Find where the given text appears and provide that cell's center as (X, Y) coordinate. 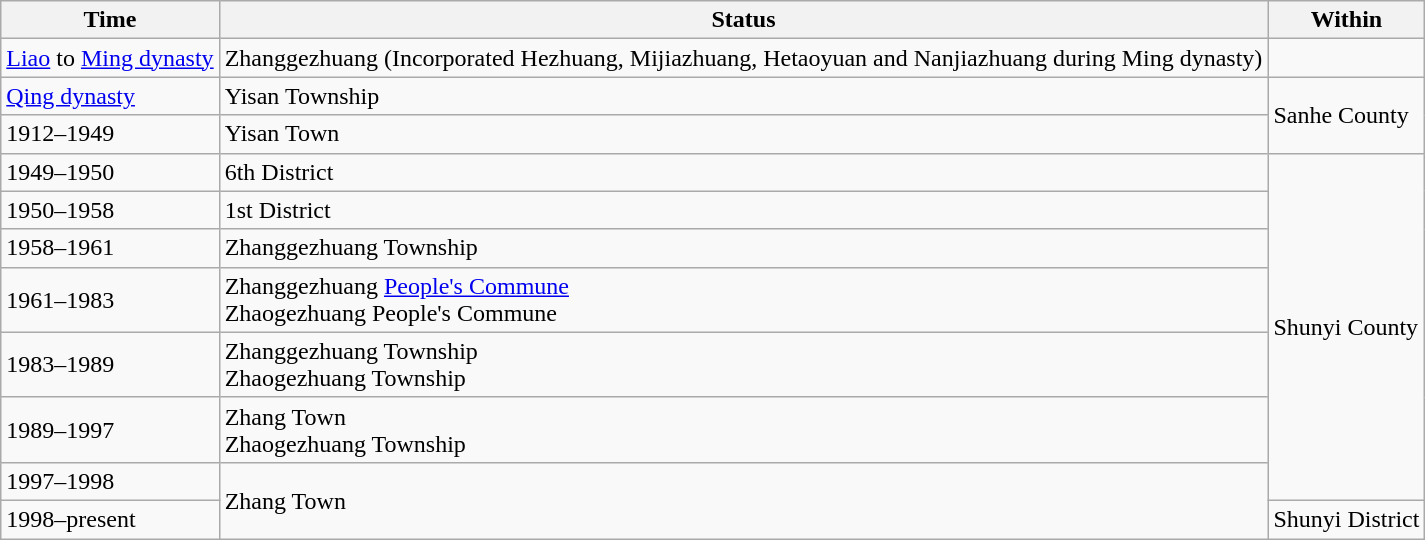
Shunyi District (1346, 519)
1912–1949 (110, 134)
Zhanggezhuang TownshipZhaogezhuang Township (744, 364)
1961–1983 (110, 300)
Qing dynasty (110, 96)
1997–1998 (110, 481)
Status (744, 20)
Zhanggezhuang Township (744, 248)
1958–1961 (110, 248)
1989–1997 (110, 430)
Zhanggezhuang People's CommuneZhaogezhuang People's Commune (744, 300)
Zhang TownZhaogezhuang Township (744, 430)
Sanhe County (1346, 115)
1950–1958 (110, 210)
1983–1989 (110, 364)
Yisan Township (744, 96)
1998–present (110, 519)
1949–1950 (110, 172)
Shunyi County (1346, 326)
1st District (744, 210)
Time (110, 20)
Zhang Town (744, 500)
Zhanggezhuang (Incorporated Hezhuang, Mijiazhuang, Hetaoyuan and Nanjiazhuang during Ming dynasty) (744, 58)
Within (1346, 20)
6th District (744, 172)
Liao to Ming dynasty (110, 58)
Yisan Town (744, 134)
